Pinpoint the cell where the given text exists, returning its (x, y) midpoint coordinate. 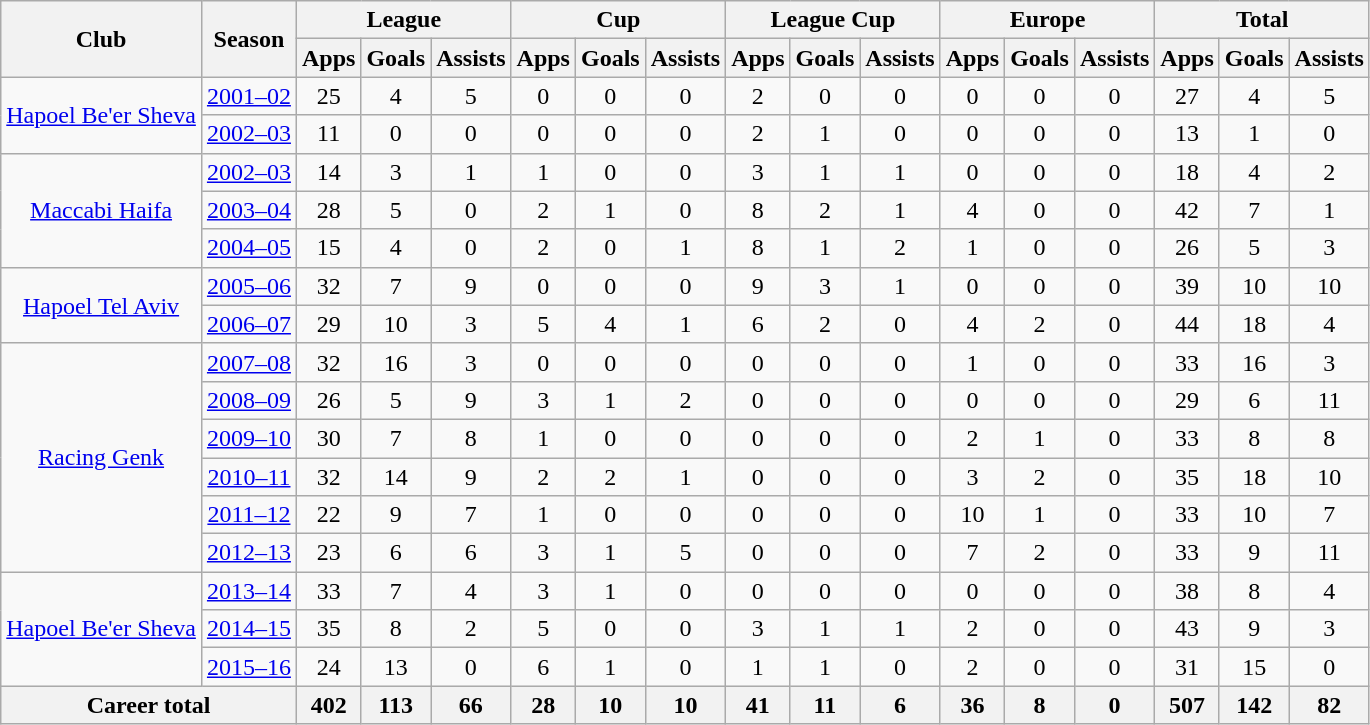
2015–16 (248, 667)
Season (248, 39)
2008–09 (248, 400)
36 (972, 705)
Europe (1048, 20)
27 (1187, 96)
2007–08 (248, 362)
Cup (618, 20)
44 (1187, 324)
42 (1187, 210)
2011–12 (248, 515)
2009–10 (248, 438)
2013–14 (248, 591)
82 (1329, 705)
22 (328, 515)
League (404, 20)
2012–13 (248, 553)
Maccabi Haifa (102, 210)
League Cup (834, 20)
142 (1254, 705)
113 (396, 705)
41 (758, 705)
23 (328, 553)
66 (471, 705)
Career total (149, 705)
2004–05 (248, 248)
Hapoel Tel Aviv (102, 305)
24 (328, 667)
Racing Genk (102, 457)
43 (1187, 629)
2006–07 (248, 324)
30 (328, 438)
2010–11 (248, 477)
2005–06 (248, 286)
39 (1187, 286)
2001–02 (248, 96)
2003–04 (248, 210)
25 (328, 96)
2014–15 (248, 629)
38 (1187, 591)
31 (1187, 667)
Club (102, 39)
Total (1262, 20)
402 (328, 705)
507 (1187, 705)
